Output the [X, Y] coordinate of the center of the cell containing the given text.  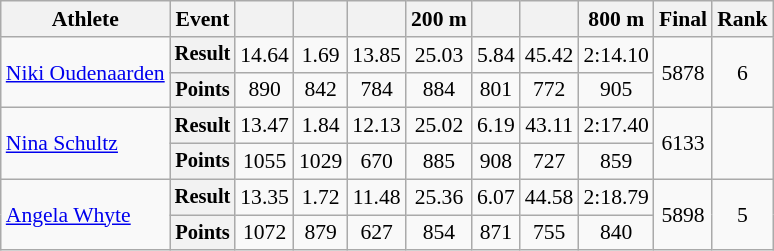
1.84 [320, 126]
11.48 [376, 197]
885 [439, 162]
670 [376, 162]
801 [496, 90]
800 m [616, 19]
25.02 [439, 126]
13.85 [376, 55]
908 [496, 162]
5.84 [496, 55]
854 [439, 233]
871 [496, 233]
840 [616, 233]
755 [550, 233]
43.11 [550, 126]
25.03 [439, 55]
784 [376, 90]
13.35 [264, 197]
884 [439, 90]
727 [550, 162]
Niki Oudenaarden [86, 72]
200 m [439, 19]
Rank [742, 19]
Final [683, 19]
5898 [683, 214]
890 [264, 90]
12.13 [376, 126]
1.72 [320, 197]
842 [320, 90]
25.36 [439, 197]
1.69 [320, 55]
6.07 [496, 197]
Event [203, 19]
13.47 [264, 126]
879 [320, 233]
14.64 [264, 55]
Nina Schultz [86, 144]
2:14.10 [616, 55]
772 [550, 90]
1055 [264, 162]
5878 [683, 72]
859 [616, 162]
1029 [320, 162]
Angela Whyte [86, 214]
5 [742, 214]
45.42 [550, 55]
627 [376, 233]
Athlete [86, 19]
44.58 [550, 197]
1072 [264, 233]
6.19 [496, 126]
6 [742, 72]
905 [616, 90]
6133 [683, 144]
2:17.40 [616, 126]
2:18.79 [616, 197]
